Locate the cell with the specified text and output its (x, y) center coordinate. 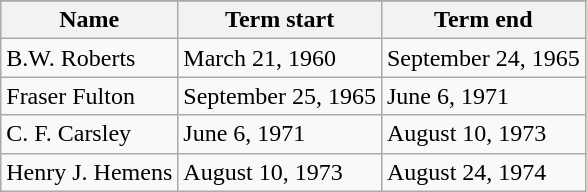
B.W. Roberts (90, 58)
September 25, 1965 (280, 96)
Name (90, 20)
Fraser Fulton (90, 96)
August 24, 1974 (483, 172)
Henry J. Hemens (90, 172)
March 21, 1960 (280, 58)
Term end (483, 20)
C. F. Carsley (90, 134)
September 24, 1965 (483, 58)
Term start (280, 20)
